Search for the cell housing the specified text and yield its (X, Y) center coordinate. 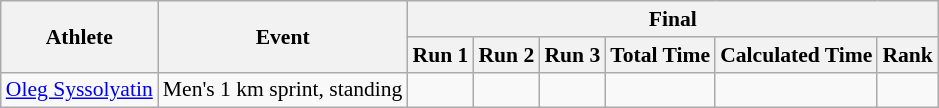
Total Time (660, 55)
Oleg Syssolyatin (80, 90)
Men's 1 km sprint, standing (283, 90)
Athlete (80, 36)
Run 2 (506, 55)
Final (672, 19)
Run 1 (440, 55)
Calculated Time (796, 55)
Run 3 (572, 55)
Event (283, 36)
Rank (908, 55)
